For the text-containing cell, return its midpoint in [X, Y] coordinate format. 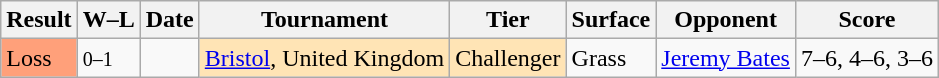
Jeremy Bates [726, 58]
Grass [611, 58]
7–6, 4–6, 3–6 [866, 58]
W–L [108, 20]
Bristol, United Kingdom [324, 58]
Date [170, 20]
Tier [508, 20]
Loss [39, 58]
0–1 [108, 58]
Surface [611, 20]
Result [39, 20]
Challenger [508, 58]
Score [866, 20]
Opponent [726, 20]
Tournament [324, 20]
